From the cell containing the given text, extract its center point as [X, Y] coordinate. 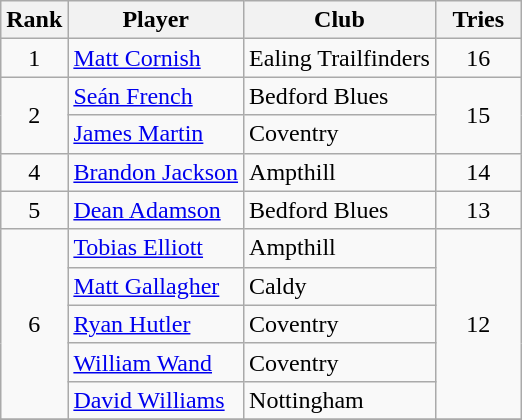
13 [478, 210]
Ealing Trailfinders [340, 58]
15 [478, 115]
Tobias Elliott [156, 248]
14 [478, 172]
5 [34, 210]
12 [478, 324]
Tries [478, 20]
Matt Gallagher [156, 286]
16 [478, 58]
Brandon Jackson [156, 172]
Ryan Hutler [156, 324]
Caldy [340, 286]
Dean Adamson [156, 210]
4 [34, 172]
Rank [34, 20]
Nottingham [340, 400]
1 [34, 58]
Matt Cornish [156, 58]
James Martin [156, 134]
David Williams [156, 400]
6 [34, 324]
Club [340, 20]
Player [156, 20]
Seán French [156, 96]
2 [34, 115]
William Wand [156, 362]
